Identify which cell holds the provided text, then report its (x, y) central coordinate. 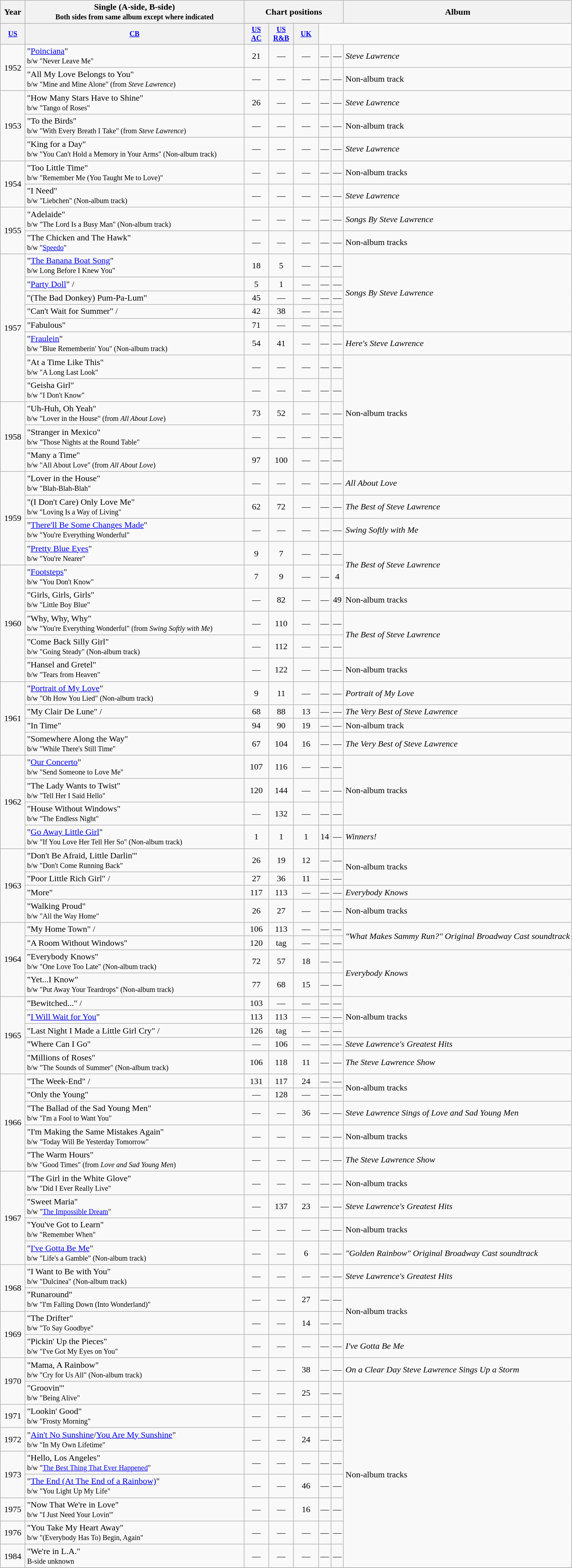
"Golden Rainbow" Original Broadway Cast soundtrack (458, 1253)
USAC (256, 34)
"At a Time Like This"b/w "A Long Last Look" (135, 367)
Album (458, 12)
USR&B (281, 34)
4 (337, 577)
"To the Birds"b/w "With Every Breath I Take" (from Steve Lawrence) (135, 125)
97 (256, 460)
"The Lady Wants to Twist"b/w "Tell Her I Said Hello" (135, 790)
"Ain't No Sunshine/You Are My Sunshine"b/w "In My Own Lifetime" (135, 1439)
"How Many Stars Have to Shine"b/w "Tango of Roses" (135, 102)
"There'll Be Some Changes Made"b/w "You're Everything Wonderful" (135, 530)
71 (256, 325)
1971 (13, 1416)
45 (256, 298)
"My Clair De Lune" / (135, 711)
144 (281, 790)
UK (306, 34)
23 (306, 1207)
49 (337, 600)
77 (256, 984)
"Only the Young" (135, 1094)
Single (A-side, B-side)Both sides from same album except where indicated (135, 12)
25 (306, 1393)
CB (135, 34)
"More" (135, 892)
116 (281, 767)
46 (306, 1486)
"Somewhere Along the Way"b/w "While There's Still Time" (135, 744)
1962 (13, 802)
US (13, 34)
"King for a Day"b/w "You Can't Hold a Memory in Your Arms" (Non-album track) (135, 149)
"The Banana Boat Song"b/w Long Before I Knew You" (135, 266)
Winners! (458, 837)
"Footsteps"b/w "You Don't Know" (135, 577)
"The End (At The End of a Rainbow)"b/w "You Light Up My Life" (135, 1486)
"I Need"b/w "Liebchen" (Non-album track) (135, 196)
"Geisha Girl"b/w "I Don't Know" (135, 390)
1968 (13, 1288)
"Go Away Little Girl"b/w "If You Love Her Tell Her So" (Non-album track) (135, 837)
"I'm Making the Same Mistakes Again"b/w "Today Will Be Yesterday Tomorrow" (135, 1136)
"Everybody Knows"b/w "One Love Too Late" (Non-album track) (135, 962)
107 (256, 767)
1984 (13, 1556)
1966 (13, 1123)
"I Will Wait for You" (135, 1017)
"Now That We're in Love"b/w "I Just Need Your Lovin'" (135, 1510)
"We're in L.A."B-side unknown (135, 1556)
67 (256, 744)
"Poinciana"b/w "Never Leave Me" (135, 56)
62 (256, 507)
"Lookin' Good"b/w "Frosty Morning" (135, 1416)
"Can't Wait for Summer" / (135, 311)
"Uh-Huh, Oh Yeah"b/w "Lover in the House" (from All About Love) (135, 413)
15 (306, 984)
"The Drifter"b/w "To Say Goodbye" (135, 1323)
1957 (13, 328)
82 (281, 600)
13 (306, 711)
94 (256, 725)
"Last Night I Made a Little Girl Cry" / (135, 1030)
1969 (13, 1334)
1963 (13, 886)
Year (13, 12)
"My Home Town" / (135, 929)
"Groovin'"b/w "Being Alive" (135, 1393)
"Many a Time"b/w "All About Love" (from All About Love) (135, 460)
"Don't Be Afraid, Little Darlin'"b/w "Don't Come Running Back" (135, 860)
1960 (13, 623)
1953 (13, 125)
"Lover in the House"b/w "Blah-Blah-Blah" (135, 484)
All About Love (458, 484)
"Where Can I Go" (135, 1044)
Swing Softly with Me (458, 530)
"Pretty Blue Eyes"b/w "You're Nearer" (135, 553)
1958 (13, 436)
"Hansel and Gretel"b/w "Tears from Heaven" (135, 670)
"Too Little Time"b/w "Remember Me (You Taught Me to Love)" (135, 173)
1973 (13, 1474)
"Portrait of My Love"b/w "Oh How You Lied" (Non-album track) (135, 693)
"Girls, Girls, Girls"b/w "Little Boy Blue" (135, 600)
132 (281, 813)
"Millions of Roses"b/w "The Sounds of Summer" (Non-album track) (135, 1063)
"Walking Proud"b/w "All the Way Home" (135, 911)
I've Gotta Be Me (458, 1346)
"I Want to Be with You"b/w "Dulcinea" (Non-album track) (135, 1276)
"Pickin' Up the Pieces"b/w "I've Got My Eyes on You" (135, 1346)
"A Room Without Windows" (135, 943)
90 (281, 725)
122 (281, 670)
112 (281, 646)
1964 (13, 959)
"In Time" (135, 725)
1961 (13, 718)
1955 (13, 231)
Portrait of My Love (458, 693)
"Poor Little Rich Girl" / (135, 879)
52 (281, 413)
"(I Don't Care) Only Love Me"b/w "Loving Is a Way of Living" (135, 507)
131 (256, 1081)
6 (306, 1253)
1959 (13, 518)
1954 (13, 184)
"You Take My Heart Away"b/w "(Everybody Has To) Begin, Again" (135, 1533)
118 (281, 1063)
100 (281, 460)
88 (281, 711)
21 (256, 56)
"The Week-End" / (135, 1081)
1967 (13, 1218)
"Come Back Silly Girl"b/w "Going Steady" (Non-album track) (135, 646)
137 (281, 1207)
103 (256, 1003)
On a Clear Day Steve Lawrence Sings Up a Storm (458, 1369)
"I've Gotta Be Me"b/w "Life's a Gamble" (Non-album track) (135, 1253)
"The Warm Hours"b/w "Good Times" (from Love and Sad Young Men) (135, 1160)
Chart positions (294, 12)
Steve Lawrence Sings of Love and Sad Young Men (458, 1113)
"The Girl in the White Glove"b/w "Did I Ever Really Live" (135, 1183)
"Stranger in Mexico"b/w "Those Nights at the Round Table" (135, 436)
1976 (13, 1533)
"All My Love Belongs to You"b/w "Mine and Mine Alone" (from Steve Lawrence) (135, 79)
"Runaround"b/w "I'm Falling Down (Into Wonderland)" (135, 1300)
"Hello, Los Angeles"b/w "The Best Thing That Ever Happened" (135, 1462)
1965 (13, 1035)
"(The Bad Donkey) Pum-Pa-Lum" (135, 298)
57 (281, 962)
42 (256, 311)
"Fraulein"b/w "Blue Rememberin' You" (Non-album track) (135, 343)
41 (281, 343)
"The Chicken and The Hawk"b/w "Speedo" (135, 242)
"The Ballad of the Sad Young Men"b/w "I'm a Fool to Want You" (135, 1113)
"Sweet Maria"b/w "The Impossible Dream" (135, 1207)
"House Without Windows"b/w "The Endless Night" (135, 813)
"Yet...I Know"b/w "Put Away Your Teardrops" (Non-album track) (135, 984)
110 (281, 623)
"You've Got to Learn"b/w "Remember When" (135, 1229)
Here's Steve Lawrence (458, 343)
"Fabulous" (135, 325)
54 (256, 343)
1970 (13, 1381)
1975 (13, 1510)
"Mama, A Rainbow"b/w "Cry for Us All" (Non-album track) (135, 1369)
"Adelaide"b/w "The Lord Is a Busy Man" (Non-album track) (135, 219)
126 (256, 1030)
"Bewitched..." / (135, 1003)
73 (256, 413)
"What Makes Sammy Run?" Original Broadway Cast soundtrack (458, 936)
12 (306, 860)
104 (281, 744)
128 (281, 1094)
1952 (13, 67)
"Party Doll" / (135, 284)
1972 (13, 1439)
"Our Concerto"b/w "Send Someone to Love Me" (135, 767)
"Why, Why, Why"b/w "You're Everything Wonderful" (from Swing Softly with Me) (135, 623)
